Pinpoint the cell where the given text exists, returning its (X, Y) midpoint coordinate. 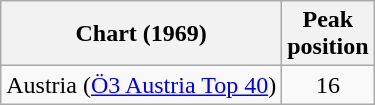
Peakposition (328, 34)
16 (328, 85)
Chart (1969) (142, 34)
Austria (Ö3 Austria Top 40) (142, 85)
